Find where the given text appears and provide that cell's center as (X, Y) coordinate. 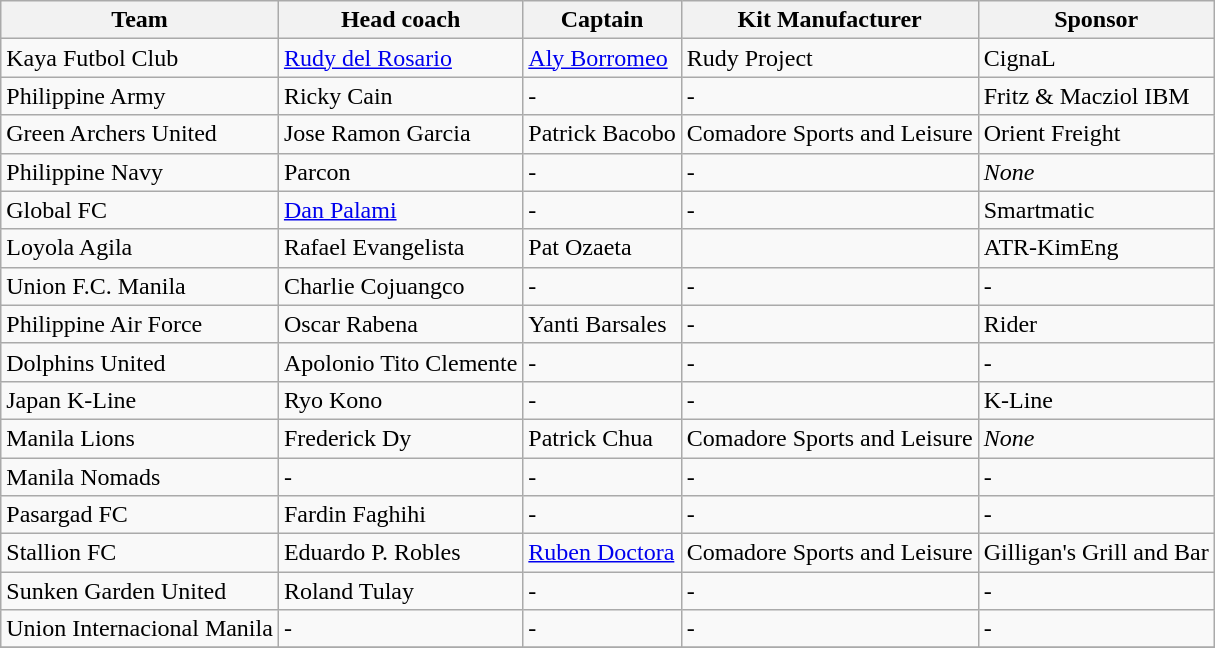
Head coach (400, 20)
Pasargad FC (140, 515)
Manila Nomads (140, 477)
Ryo Kono (400, 400)
Yanti Barsales (602, 324)
Smartmatic (1096, 210)
ATR-KimEng (1096, 248)
Dan Palami (400, 210)
Kaya Futbol Club (140, 58)
Rider (1096, 324)
Pat Ozaeta (602, 248)
CignaL (1096, 58)
Apolonio Tito Clemente (400, 362)
Dolphins United (140, 362)
Kit Manufacturer (830, 20)
Aly Borromeo (602, 58)
Orient Freight (1096, 134)
Oscar Rabena (400, 324)
Sunken Garden United (140, 591)
Rafael Evangelista (400, 248)
K-Line (1096, 400)
Patrick Bacobo (602, 134)
Stallion FC (140, 553)
Frederick Dy (400, 438)
Charlie Cojuangco (400, 286)
Sponsor (1096, 20)
Gilligan's Grill and Bar (1096, 553)
Rudy Project (830, 58)
Ricky Cain (400, 96)
Loyola Agila (140, 248)
Eduardo P. Robles (400, 553)
Parcon (400, 172)
Patrick Chua (602, 438)
Captain (602, 20)
Global FC (140, 210)
Ruben Doctora (602, 553)
Fardin Faghihi (400, 515)
Team (140, 20)
Union F.C. Manila (140, 286)
Rudy del Rosario (400, 58)
Manila Lions (140, 438)
Roland Tulay (400, 591)
Green Archers United (140, 134)
Fritz & Macziol IBM (1096, 96)
Philippine Army (140, 96)
Japan K-Line (140, 400)
Union Internacional Manila (140, 629)
Philippine Air Force (140, 324)
Philippine Navy (140, 172)
Jose Ramon Garcia (400, 134)
